Extract the (x, y) coordinate from the center of the cell holding the provided text.  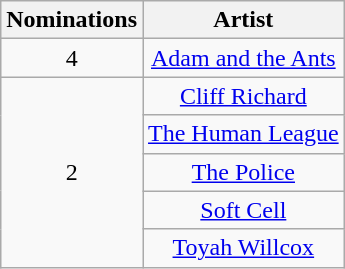
Nominations (72, 20)
Toyah Willcox (243, 248)
The Police (243, 172)
Cliff Richard (243, 96)
4 (72, 58)
The Human League (243, 134)
2 (72, 172)
Artist (243, 20)
Soft Cell (243, 210)
Adam and the Ants (243, 58)
